Provide the (X, Y) coordinate of the cell's center where the given text is located.  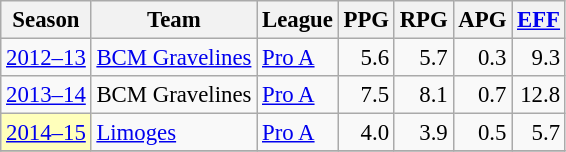
0.3 (482, 58)
Team (174, 20)
2013–14 (46, 95)
League (298, 20)
RPG (424, 20)
EFF (539, 20)
PPG (366, 20)
5.6 (366, 58)
7.5 (366, 95)
4.0 (366, 133)
2014–15 (46, 133)
3.9 (424, 133)
2012–13 (46, 58)
0.5 (482, 133)
12.8 (539, 95)
9.3 (539, 58)
Season (46, 20)
Limoges (174, 133)
8.1 (424, 95)
0.7 (482, 95)
APG (482, 20)
